Determine the (X, Y) coordinate at the center of the cell enclosing the given text.  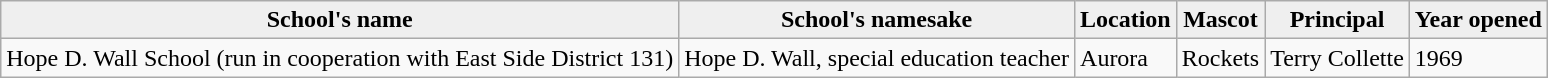
Rockets (1220, 58)
Aurora (1126, 58)
School's name (340, 20)
School's namesake (877, 20)
Mascot (1220, 20)
Terry Collette (1338, 58)
Hope D. Wall School (run in cooperation with East Side District 131) (340, 58)
Year opened (1478, 20)
Hope D. Wall, special education teacher (877, 58)
1969 (1478, 58)
Principal (1338, 20)
Location (1126, 20)
